Identify which cell holds the provided text, then report its [X, Y] central coordinate. 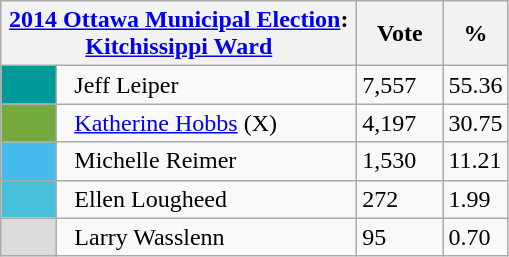
0.70 [476, 237]
Michelle Reimer [207, 161]
Vote [400, 34]
Ellen Lougheed [207, 199]
% [476, 34]
2014 Ottawa Municipal Election: Kitchissippi Ward [179, 34]
55.36 [476, 85]
Jeff Leiper [207, 85]
95 [400, 237]
7,557 [400, 85]
30.75 [476, 123]
Katherine Hobbs (X) [207, 123]
11.21 [476, 161]
4,197 [400, 123]
1,530 [400, 161]
Larry Wasslenn [207, 237]
272 [400, 199]
1.99 [476, 199]
